Extract the (X, Y) coordinate from the center of the cell holding the provided text.  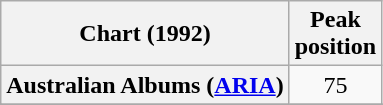
75 (335, 85)
Chart (1992) (145, 34)
Peakposition (335, 34)
Australian Albums (ARIA) (145, 85)
